Return [x, y] of the center of cell containing provided text 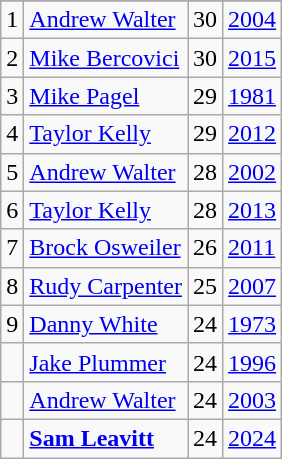
8 [12, 286]
1996 [252, 362]
Mike Bercovici [106, 58]
2004 [252, 20]
5 [12, 172]
4 [12, 134]
2024 [252, 438]
6 [12, 210]
Brock Osweiler [106, 248]
1981 [252, 96]
26 [206, 248]
9 [12, 324]
1973 [252, 324]
2015 [252, 58]
Mike Pagel [106, 96]
Rudy Carpenter [106, 286]
Sam Leavitt [106, 438]
2013 [252, 210]
3 [12, 96]
1 [12, 20]
Danny White [106, 324]
2 [12, 58]
2003 [252, 400]
2002 [252, 172]
2007 [252, 286]
25 [206, 286]
2012 [252, 134]
2011 [252, 248]
Jake Plummer [106, 362]
7 [12, 248]
